For the text-containing cell, return its midpoint in (X, Y) coordinate format. 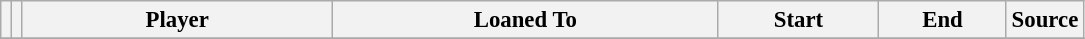
End (943, 20)
Source (1044, 20)
Loaned To (526, 20)
Player (178, 20)
Start (798, 20)
